Return the (x, y) coordinate for the center point of the cell that contains the specified text.  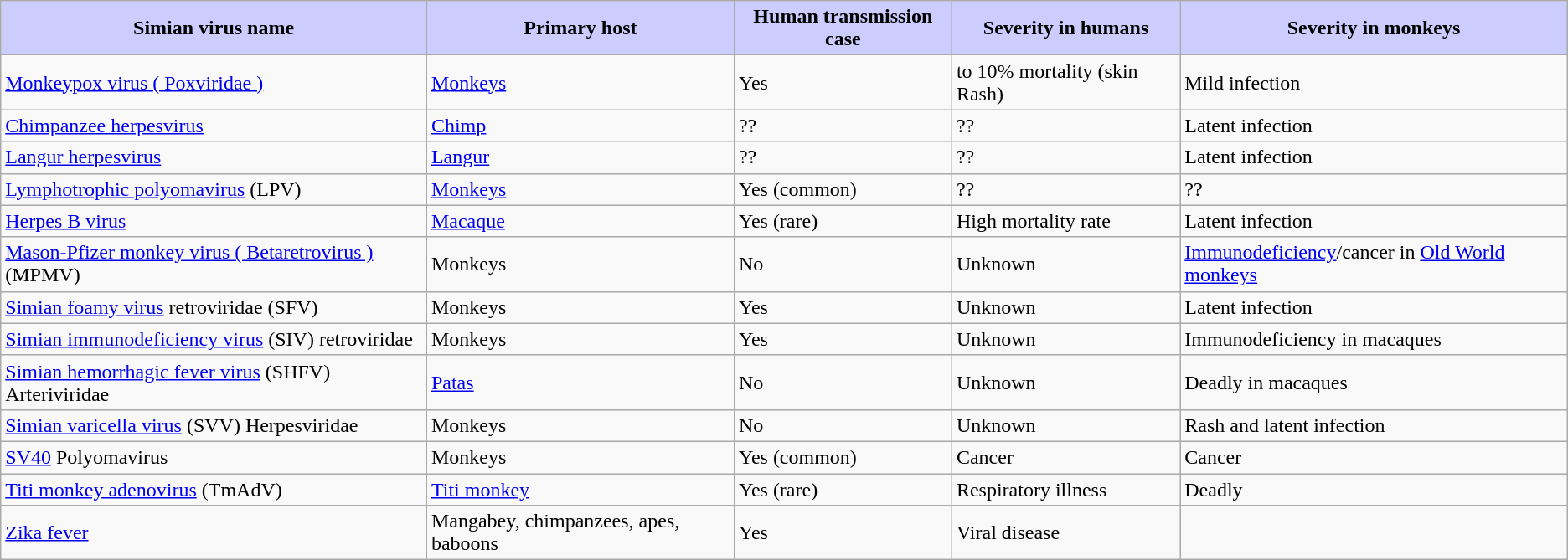
Mangabey, chimpanzees, apes, baboons (580, 532)
Simian virus name (214, 28)
Simian immunodeficiency virus (SIV) retroviridae (214, 339)
Mild infection (1374, 82)
Immunodeficiency in macaques (1374, 339)
Titi monkey adenovirus (TmAdV) (214, 490)
Severity in humans (1065, 28)
Deadly (1374, 490)
Severity in monkeys (1374, 28)
Langur (580, 157)
Viral disease (1065, 532)
Monkeypox virus ( Poxviridae ) (214, 82)
Patas (580, 382)
Chimp (580, 126)
SV40 Polyomavirus (214, 457)
Immunodeficiency/cancer in Old World monkeys (1374, 265)
High mortality rate (1065, 221)
to 10% mortality (skin Rash) (1065, 82)
Simian hemorrhagic fever virus (SHFV) Arteriviridae (214, 382)
Human transmission case (843, 28)
Simian foamy virus retroviridae (SFV) (214, 307)
Zika fever (214, 532)
Mason-Pfizer monkey virus ( Betaretrovirus ) (MPMV) (214, 265)
Primary host (580, 28)
Herpes B virus (214, 221)
Simian varicella virus (SVV) Herpesviridae (214, 425)
Rash and latent infection (1374, 425)
Deadly in macaques (1374, 382)
Respiratory illness (1065, 490)
Lymphotrophic polyomavirus (LPV) (214, 189)
Macaque (580, 221)
Langur herpesvirus (214, 157)
Titi monkey (580, 490)
Chimpanzee herpesvirus (214, 126)
